Locate the cell with the specified text and output its (x, y) center coordinate. 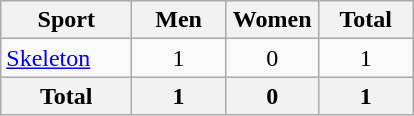
Sport (66, 20)
Skeleton (66, 58)
Women (272, 20)
Men (179, 20)
